Find where the given text appears and provide that cell's center as (x, y) coordinate. 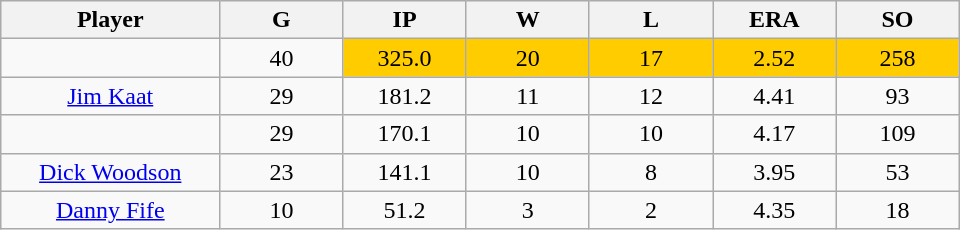
2.52 (774, 58)
20 (528, 58)
G (282, 20)
3 (528, 210)
51.2 (404, 210)
12 (650, 96)
18 (898, 210)
8 (650, 172)
3.95 (774, 172)
SO (898, 20)
325.0 (404, 58)
141.1 (404, 172)
IP (404, 20)
4.17 (774, 134)
170.1 (404, 134)
Player (110, 20)
17 (650, 58)
L (650, 20)
53 (898, 172)
ERA (774, 20)
40 (282, 58)
23 (282, 172)
109 (898, 134)
181.2 (404, 96)
4.41 (774, 96)
4.35 (774, 210)
Danny Fife (110, 210)
258 (898, 58)
W (528, 20)
Jim Kaat (110, 96)
Dick Woodson (110, 172)
2 (650, 210)
11 (528, 96)
93 (898, 96)
